From the cell containing the given text, extract its center point as (x, y) coordinate. 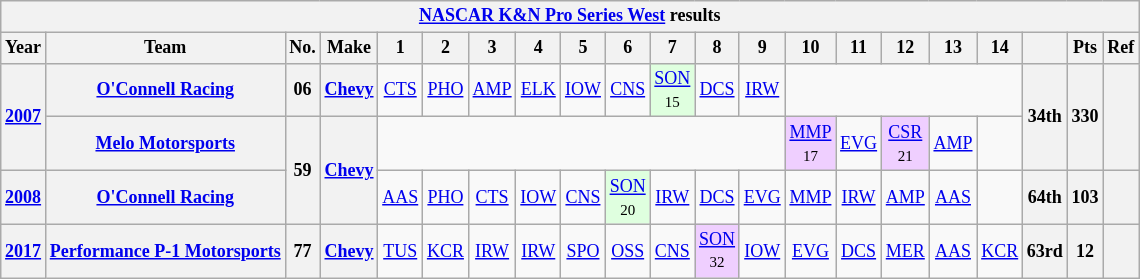
9 (762, 48)
SON20 (628, 197)
77 (302, 251)
NASCAR K&N Pro Series West results (570, 16)
2007 (24, 116)
Ref (1121, 48)
Pts (1085, 48)
Year (24, 48)
34th (1046, 116)
2 (446, 48)
103 (1085, 197)
330 (1085, 116)
Make (349, 48)
59 (302, 170)
14 (1000, 48)
2008 (24, 197)
OSS (628, 251)
5 (584, 48)
Melo Motorsports (165, 144)
SON32 (718, 251)
Team (165, 48)
MER (905, 251)
2017 (24, 251)
1 (400, 48)
CSR21 (905, 144)
13 (953, 48)
6 (628, 48)
7 (672, 48)
06 (302, 90)
No. (302, 48)
8 (718, 48)
11 (859, 48)
Performance P-1 Motorsports (165, 251)
10 (810, 48)
MMP17 (810, 144)
MMP (810, 197)
63rd (1046, 251)
TUS (400, 251)
3 (492, 48)
SON15 (672, 90)
SPO (584, 251)
ELK (538, 90)
64th (1046, 197)
4 (538, 48)
